Detect which cell encompasses the target text, then output its (x, y) center coordinate. 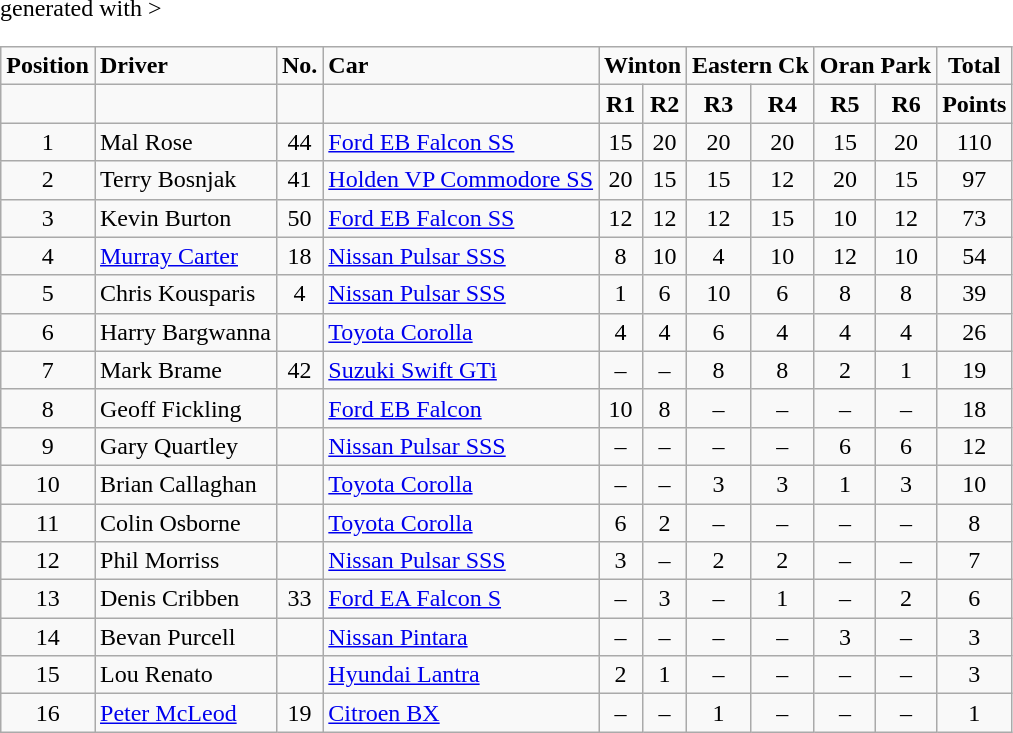
44 (299, 142)
Total (974, 66)
5 (48, 294)
16 (48, 713)
Ford EA Falcon S (461, 599)
Citroen BX (461, 713)
42 (299, 370)
R6 (906, 104)
Chris Kousparis (185, 294)
Denis Cribben (185, 599)
R1 (621, 104)
Mark Brame (185, 370)
Hyundai Lantra (461, 675)
Suzuki Swift GTi (461, 370)
97 (974, 180)
R3 (719, 104)
R5 (844, 104)
Terry Bosnjak (185, 180)
Peter McLeod (185, 713)
Brian Callaghan (185, 484)
Geoff Fickling (185, 408)
13 (48, 599)
R4 (782, 104)
Gary Quartley (185, 446)
9 (48, 446)
110 (974, 142)
Murray Carter (185, 256)
Harry Bargwanna (185, 332)
Nissan Pintara (461, 637)
Position (48, 66)
Car (461, 66)
Oran Park (875, 66)
Eastern Ck (751, 66)
33 (299, 599)
Ford EB Falcon (461, 408)
50 (299, 218)
Bevan Purcell (185, 637)
R2 (665, 104)
Lou Renato (185, 675)
Driver (185, 66)
11 (48, 523)
26 (974, 332)
41 (299, 180)
Mal Rose (185, 142)
Kevin Burton (185, 218)
39 (974, 294)
Holden VP Commodore SS (461, 180)
Phil Morriss (185, 561)
14 (48, 637)
No. (299, 66)
54 (974, 256)
Points (974, 104)
Winton (643, 66)
73 (974, 218)
Colin Osborne (185, 523)
